Output the (x, y) coordinate of the center of the cell containing the given text.  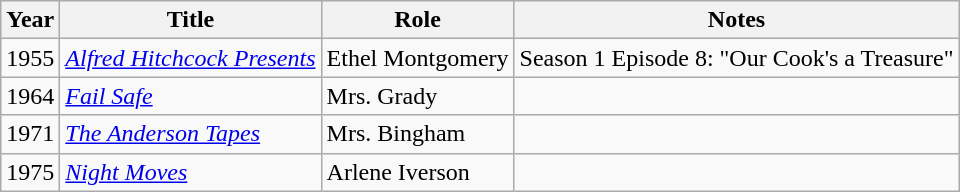
Ethel Montgomery (418, 58)
Arlene Iverson (418, 172)
Season 1 Episode 8: "Our Cook's a Treasure" (736, 58)
1971 (30, 134)
The Anderson Tapes (190, 134)
Role (418, 20)
1975 (30, 172)
1955 (30, 58)
Mrs. Bingham (418, 134)
Title (190, 20)
Year (30, 20)
Notes (736, 20)
Fail Safe (190, 96)
Night Moves (190, 172)
Mrs. Grady (418, 96)
1964 (30, 96)
Alfred Hitchcock Presents (190, 58)
